Locate the cell with the specified text and output its (x, y) center coordinate. 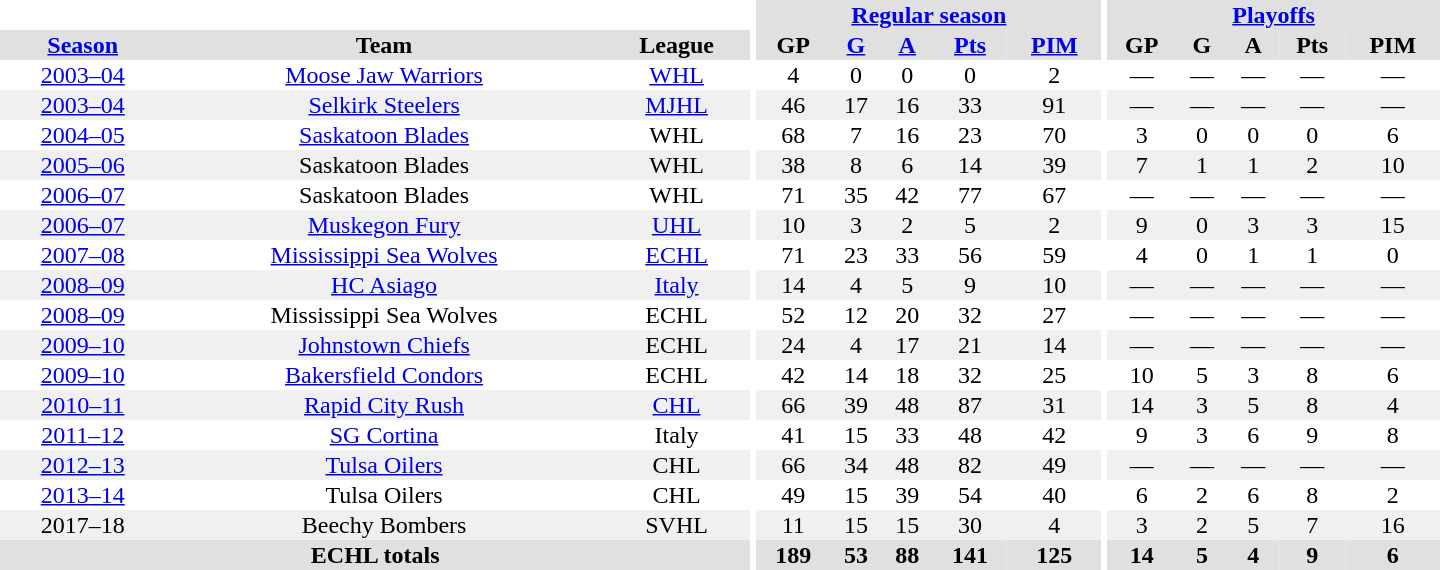
25 (1054, 375)
40 (1054, 495)
91 (1054, 105)
125 (1054, 555)
2010–11 (82, 405)
2012–13 (82, 465)
2007–08 (82, 255)
67 (1054, 195)
SVHL (677, 525)
21 (970, 345)
ECHL totals (375, 555)
77 (970, 195)
189 (793, 555)
2013–14 (82, 495)
Bakersfield Condors (384, 375)
Rapid City Rush (384, 405)
UHL (677, 225)
27 (1054, 315)
Moose Jaw Warriors (384, 75)
Selkirk Steelers (384, 105)
52 (793, 315)
MJHL (677, 105)
2004–05 (82, 135)
12 (856, 315)
Regular season (928, 15)
24 (793, 345)
Beechy Bombers (384, 525)
38 (793, 165)
30 (970, 525)
68 (793, 135)
59 (1054, 255)
Muskegon Fury (384, 225)
34 (856, 465)
Johnstown Chiefs (384, 345)
Playoffs (1274, 15)
2005–06 (82, 165)
46 (793, 105)
70 (1054, 135)
53 (856, 555)
HC Asiago (384, 285)
87 (970, 405)
11 (793, 525)
Team (384, 45)
82 (970, 465)
41 (793, 435)
56 (970, 255)
2017–18 (82, 525)
2011–12 (82, 435)
Season (82, 45)
20 (908, 315)
31 (1054, 405)
18 (908, 375)
88 (908, 555)
35 (856, 195)
141 (970, 555)
54 (970, 495)
League (677, 45)
SG Cortina (384, 435)
